Find where the given text appears and provide that cell's center as (x, y) coordinate. 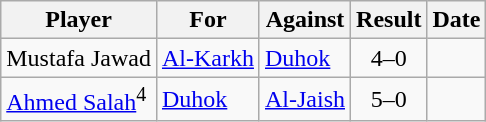
Al-Jaish (304, 100)
Result (389, 20)
Ahmed Salah4 (79, 100)
Date (456, 20)
Mustafa Jawad (79, 58)
For (208, 20)
Against (304, 20)
5–0 (389, 100)
Player (79, 20)
4–0 (389, 58)
Al-Karkh (208, 58)
